For the text-containing cell, return its midpoint in (x, y) coordinate format. 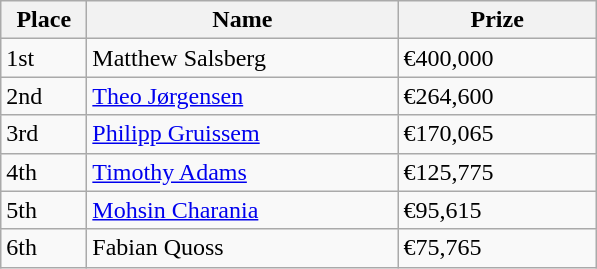
Place (44, 20)
€170,065 (498, 134)
Theo Jørgensen (242, 96)
Timothy Adams (242, 172)
€75,765 (498, 248)
€264,600 (498, 96)
2nd (44, 96)
1st (44, 58)
Mohsin Charania (242, 210)
6th (44, 248)
Philipp Gruissem (242, 134)
Matthew Salsberg (242, 58)
Prize (498, 20)
3rd (44, 134)
4th (44, 172)
Fabian Quoss (242, 248)
Name (242, 20)
€400,000 (498, 58)
€125,775 (498, 172)
€95,615 (498, 210)
5th (44, 210)
